Output the [X, Y] coordinate of the center of the cell containing the given text.  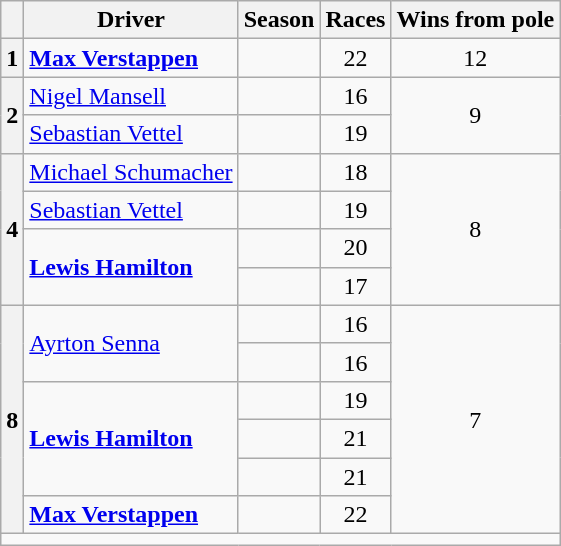
18 [356, 172]
Season [279, 20]
Wins from pole [476, 20]
1 [12, 58]
7 [476, 419]
Nigel Mansell [131, 96]
17 [356, 286]
20 [356, 248]
Michael Schumacher [131, 172]
9 [476, 115]
12 [476, 58]
Ayrton Senna [131, 343]
Races [356, 20]
4 [12, 229]
2 [12, 115]
Driver [131, 20]
